Output the [X, Y] coordinate of the center of the cell containing the given text.  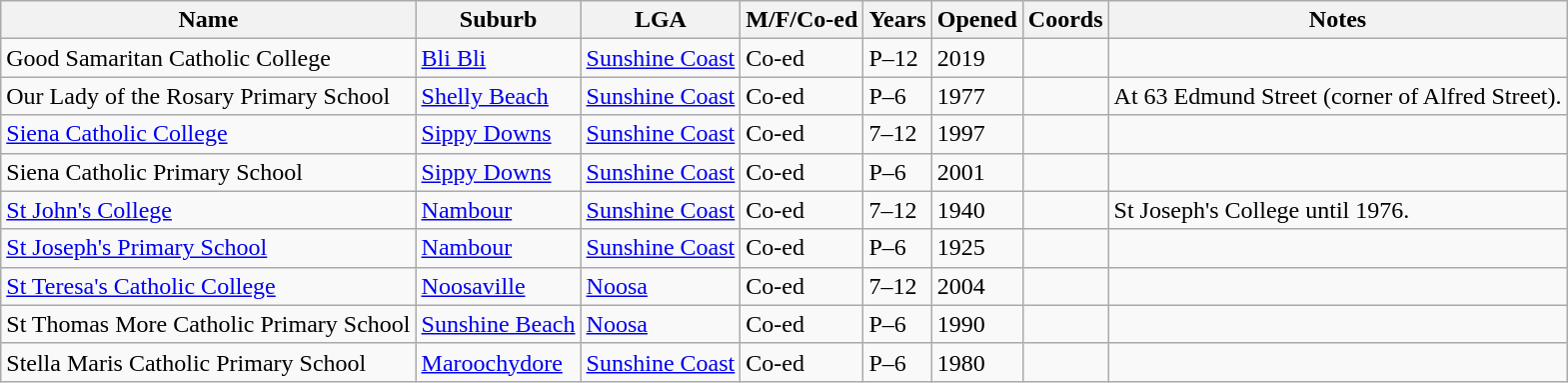
Noosaville [498, 286]
Coords [1065, 20]
Sunshine Beach [498, 324]
Shelly Beach [498, 96]
1980 [977, 362]
LGA [661, 20]
St Joseph's College until 1976. [1337, 210]
1925 [977, 248]
Suburb [498, 20]
St Teresa's Catholic College [208, 286]
Opened [977, 20]
St John's College [208, 210]
2004 [977, 286]
At 63 Edmund Street (corner of Alfred Street). [1337, 96]
Siena Catholic Primary School [208, 172]
P–12 [897, 58]
St Joseph's Primary School [208, 248]
1997 [977, 134]
St Thomas More Catholic Primary School [208, 324]
2019 [977, 58]
Name [208, 20]
Bli Bli [498, 58]
Good Samaritan Catholic College [208, 58]
Notes [1337, 20]
2001 [977, 172]
Siena Catholic College [208, 134]
1940 [977, 210]
Stella Maris Catholic Primary School [208, 362]
Maroochydore [498, 362]
Our Lady of the Rosary Primary School [208, 96]
1977 [977, 96]
Years [897, 20]
1990 [977, 324]
M/F/Co-ed [801, 20]
